Pinpoint the cell where the given text exists, returning its (x, y) midpoint coordinate. 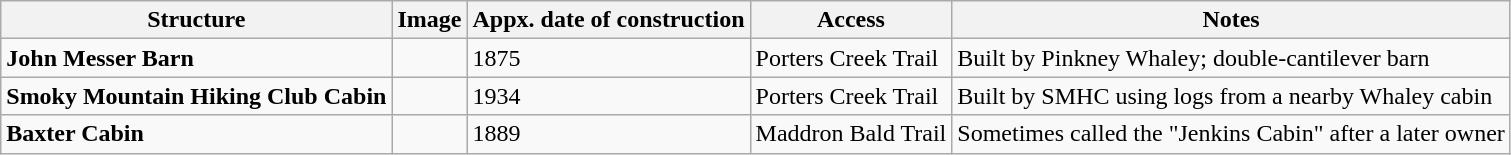
Built by Pinkney Whaley; double-cantilever barn (1231, 58)
Notes (1231, 20)
1889 (608, 134)
Smoky Mountain Hiking Club Cabin (196, 96)
Built by SMHC using logs from a nearby Whaley cabin (1231, 96)
Appx. date of construction (608, 20)
1934 (608, 96)
Sometimes called the "Jenkins Cabin" after a later owner (1231, 134)
Access (851, 20)
Image (430, 20)
Maddron Bald Trail (851, 134)
Baxter Cabin (196, 134)
John Messer Barn (196, 58)
Structure (196, 20)
1875 (608, 58)
